Find where the given text appears and provide that cell's center as (X, Y) coordinate. 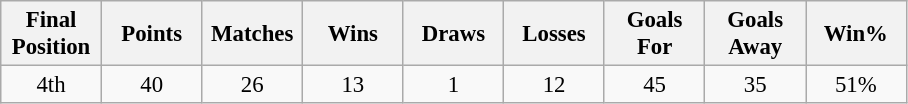
Win% (856, 34)
35 (756, 85)
51% (856, 85)
4th (52, 85)
Final Position (52, 34)
45 (654, 85)
40 (152, 85)
Losses (554, 34)
Goals For (654, 34)
Draws (454, 34)
Matches (252, 34)
12 (554, 85)
Goals Away (756, 34)
26 (252, 85)
1 (454, 85)
Wins (354, 34)
13 (354, 85)
Points (152, 34)
